Identify which cell holds the provided text, then report its (X, Y) central coordinate. 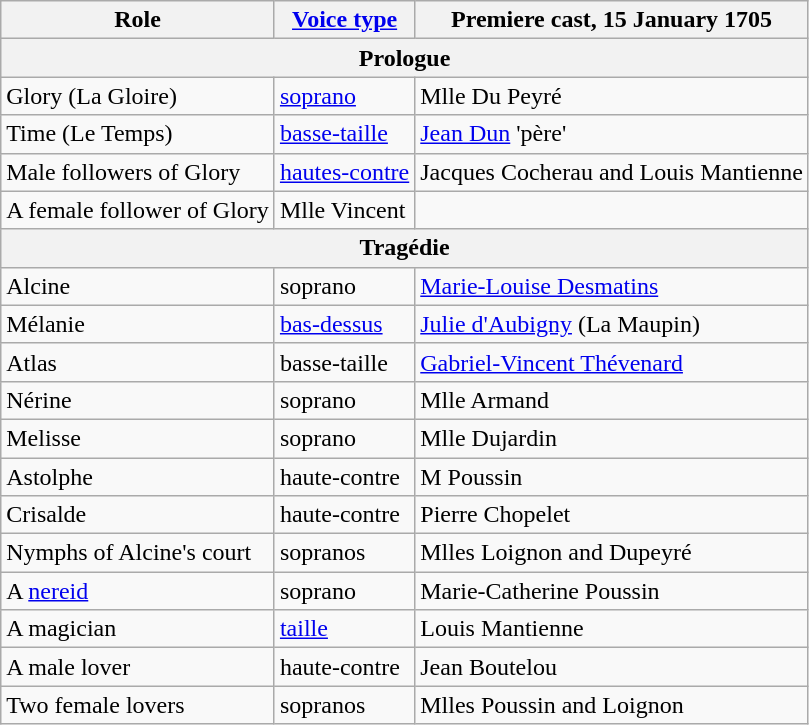
Marie-Catherine Poussin (612, 591)
Tragédie (405, 248)
A male lover (138, 667)
Louis Mantienne (612, 629)
Prologue (405, 58)
A magician (138, 629)
Crisalde (138, 515)
Jean Dun 'père' (612, 134)
M Poussin (612, 477)
A female follower of Glory (138, 210)
A nereid (138, 591)
Voice type (344, 20)
Marie-Louise Desmatins (612, 286)
Mlle Vincent (344, 210)
Mlle Du Peyré (612, 96)
taille (344, 629)
Role (138, 20)
Alcine (138, 286)
Glory (La Gloire) (138, 96)
Julie d'Aubigny (La Maupin) (612, 324)
Atlas (138, 362)
bas-dessus (344, 324)
Mélanie (138, 324)
Mlles Loignon and Dupeyré (612, 553)
Nymphs of Alcine's court (138, 553)
Premiere cast, 15 January 1705 (612, 20)
hautes-contre (344, 172)
Mlle Armand (612, 400)
Jacques Cocherau and Louis Mantienne (612, 172)
Male followers of Glory (138, 172)
Mlles Poussin and Loignon (612, 705)
Jean Boutelou (612, 667)
Melisse (138, 438)
Nérine (138, 400)
Astolphe (138, 477)
Pierre Chopelet (612, 515)
Time (Le Temps) (138, 134)
Mlle Dujardin (612, 438)
Two female lovers (138, 705)
Gabriel-Vincent Thévenard (612, 362)
